Output the (X, Y) coordinate of the center of the cell containing the given text.  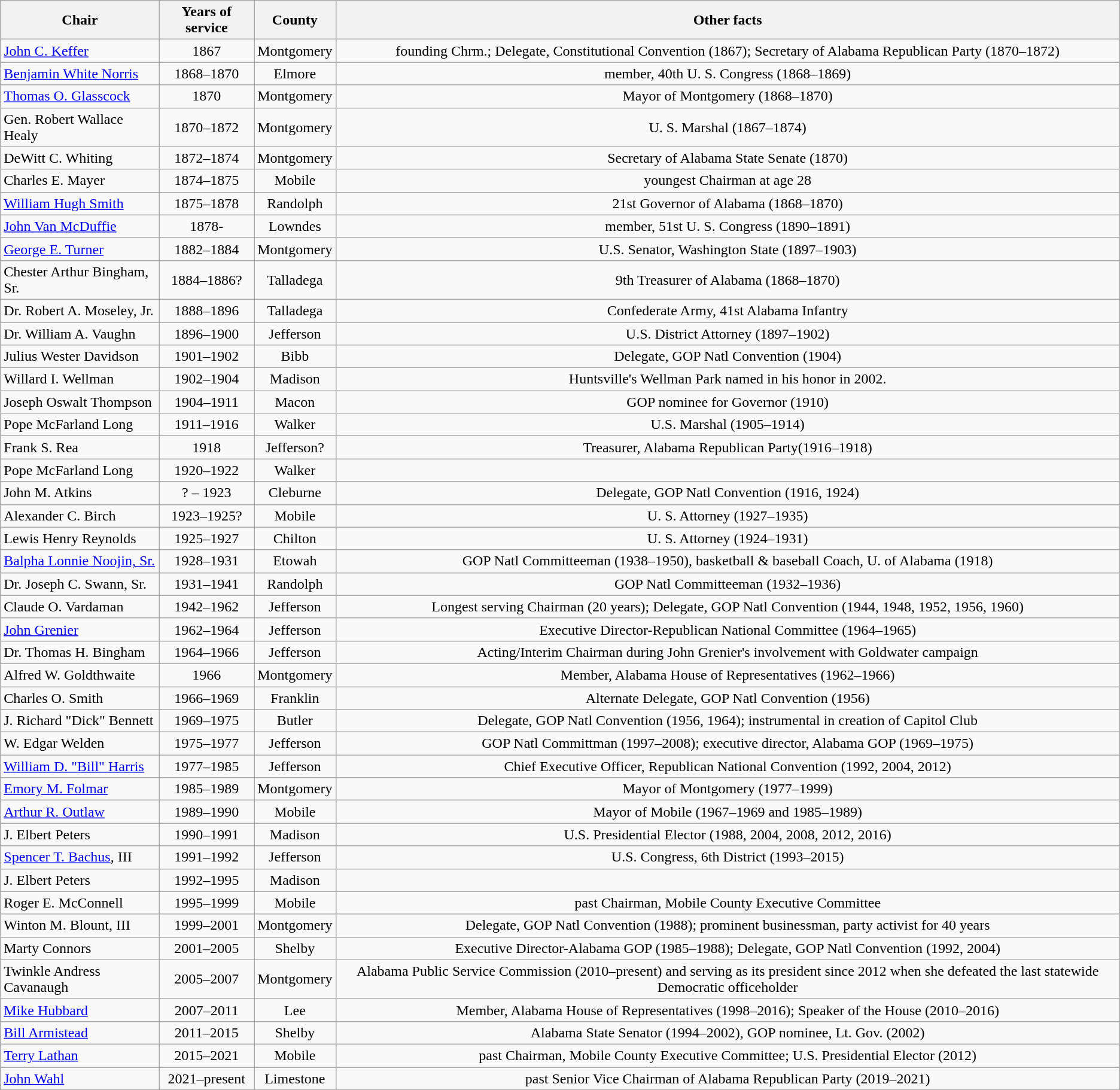
1882–1884 (207, 249)
Winton M. Blount, III (80, 925)
Dr. Thomas H. Bingham (80, 652)
William Hugh Smith (80, 203)
John Wahl (80, 1079)
1962–1964 (207, 629)
Delegate, GOP Natl Convention (1904) (728, 357)
2005–2007 (207, 979)
1942–1962 (207, 607)
Longest serving Chairman (20 years); Delegate, GOP Natl Convention (1944, 1948, 1952, 1956, 1960) (728, 607)
1966–1969 (207, 698)
Lewis Henry Reynolds (80, 538)
1928–1931 (207, 561)
U.S. Congress, 6th District (1993–2015) (728, 857)
Delegate, GOP Natl Convention (1956, 1964); instrumental in creation of Capitol Club (728, 721)
Other facts (728, 20)
Spencer T. Bachus, III (80, 857)
Macon (295, 402)
GOP Natl Committeeman (1932–1936) (728, 584)
Gen. Robert Wallace Healy (80, 127)
1901–1902 (207, 357)
DeWitt C. Whiting (80, 158)
Chief Executive Officer, Republican National Convention (1992, 2004, 2012) (728, 766)
1875–1878 (207, 203)
past Senior Vice Chairman of Alabama Republican Party (2019–2021) (728, 1079)
Elmore (295, 74)
Jefferson? (295, 447)
Cleburne (295, 493)
member, 51st U. S. Congress (1890–1891) (728, 226)
Member, Alabama House of Representatives (1962–1966) (728, 675)
Charles E. Mayer (80, 181)
Alabama State Senator (1994–2002), GOP nominee, Lt. Gov. (2002) (728, 1033)
1969–1975 (207, 721)
1896–1900 (207, 333)
2001–2005 (207, 948)
Alabama Public Service Commission (2010–present) and serving as its president since 2012 when she defeated the last statewide Democratic officeholder (728, 979)
Mayor of Mobile (1967–1969 and 1985–1989) (728, 812)
1975–1977 (207, 744)
Mike Hubbard (80, 1010)
Acting/Interim Chairman during John Grenier's involvement with Goldwater campaign (728, 652)
1966 (207, 675)
? – 1923 (207, 493)
1923–1925? (207, 516)
2007–2011 (207, 1010)
Marty Connors (80, 948)
1977–1985 (207, 766)
21st Governor of Alabama (1868–1870) (728, 203)
1874–1875 (207, 181)
Chilton (295, 538)
Huntsville's Wellman Park named in his honor in 2002. (728, 379)
Emory M. Folmar (80, 789)
past Chairman, Mobile County Executive Committee (728, 903)
Roger E. McConnell (80, 903)
Franklin (295, 698)
1878- (207, 226)
J. Richard "Dick" Bennett (80, 721)
1999–2001 (207, 925)
John M. Atkins (80, 493)
1931–1941 (207, 584)
Limestone (295, 1079)
1884–1886? (207, 280)
Confederate Army, 41st Alabama Infantry (728, 310)
9th Treasurer of Alabama (1868–1870) (728, 280)
John Grenier (80, 629)
Member, Alabama House of Representatives (1998–2016); Speaker of the House (2010–2016) (728, 1010)
U. S. Attorney (1924–1931) (728, 538)
1870 (207, 96)
Joseph Oswalt Thompson (80, 402)
GOP Natl Committman (1997–2008); executive director, Alabama GOP (1969–1975) (728, 744)
Alexander C. Birch (80, 516)
1964–1966 (207, 652)
1868–1870 (207, 74)
1991–1992 (207, 857)
1920–1922 (207, 470)
2011–2015 (207, 1033)
Delegate, GOP Natl Convention (1916, 1924) (728, 493)
John C. Keffer (80, 51)
Lowndes (295, 226)
Charles O. Smith (80, 698)
Lee (295, 1010)
John Van McDuffie (80, 226)
Dr. William A. Vaughn (80, 333)
Benjamin White Norris (80, 74)
2021–present (207, 1079)
youngest Chairman at age 28 (728, 181)
Mayor of Montgomery (1868–1870) (728, 96)
GOP nominee for Governor (1910) (728, 402)
1870–1872 (207, 127)
Treasurer, Alabama Republican Party(1916–1918) (728, 447)
Secretary of Alabama State Senate (1870) (728, 158)
1902–1904 (207, 379)
Claude O. Vardaman (80, 607)
William D. "Bill" Harris (80, 766)
Bill Armistead (80, 1033)
Alternate Delegate, GOP Natl Convention (1956) (728, 698)
County (295, 20)
Frank S. Rea (80, 447)
Delegate, GOP Natl Convention (1988); prominent businessman, party activist for 40 years (728, 925)
founding Chrm.; Delegate, Constitutional Convention (1867); Secretary of Alabama Republican Party (1870–1872) (728, 51)
Dr. Joseph C. Swann, Sr. (80, 584)
Bibb (295, 357)
1904–1911 (207, 402)
1990–1991 (207, 835)
Twinkle Andress Cavanaugh (80, 979)
U. S. Attorney (1927–1935) (728, 516)
Terry Lathan (80, 1055)
GOP Natl Committeeman (1938–1950), basketball & baseball Coach, U. of Alabama (1918) (728, 561)
past Chairman, Mobile County Executive Committee; U.S. Presidential Elector (2012) (728, 1055)
1872–1874 (207, 158)
Mayor of Montgomery (1977–1999) (728, 789)
Etowah (295, 561)
U.S. District Attorney (1897–1902) (728, 333)
Chester Arthur Bingham, Sr. (80, 280)
1867 (207, 51)
U.S. Marshal (1905–1914) (728, 425)
U.S. Senator, Washington State (1897–1903) (728, 249)
W. Edgar Welden (80, 744)
Alfred W. Goldthwaite (80, 675)
member, 40th U. S. Congress (1868–1869) (728, 74)
George E. Turner (80, 249)
Balpha Lonnie Noojin, Sr. (80, 561)
Executive Director-Republican National Committee (1964–1965) (728, 629)
2015–2021 (207, 1055)
Executive Director-Alabama GOP (1985–1988); Delegate, GOP Natl Convention (1992, 2004) (728, 948)
Years of service (207, 20)
Chair (80, 20)
1911–1916 (207, 425)
Butler (295, 721)
1995–1999 (207, 903)
1989–1990 (207, 812)
1992–1995 (207, 880)
U. S. Marshal (1867–1874) (728, 127)
1888–1896 (207, 310)
1925–1927 (207, 538)
Dr. Robert A. Moseley, Jr. (80, 310)
Arthur R. Outlaw (80, 812)
1985–1989 (207, 789)
Thomas O. Glasscock (80, 96)
Willard I. Wellman (80, 379)
Julius Wester Davidson (80, 357)
1918 (207, 447)
U.S. Presidential Elector (1988, 2004, 2008, 2012, 2016) (728, 835)
